Scan for the cell matching the given text and deliver its [x, y] coordinate at center. 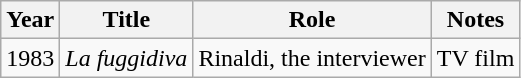
1983 [30, 58]
La fuggidiva [126, 58]
Rinaldi, the interviewer [312, 58]
Year [30, 20]
Title [126, 20]
TV film [476, 58]
Notes [476, 20]
Role [312, 20]
